Locate the cell with the specified text and output its [X, Y] center coordinate. 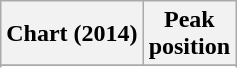
Peakposition [189, 34]
Chart (2014) [72, 34]
